Provide the [X, Y] coordinate of the cell's center where the given text is located.  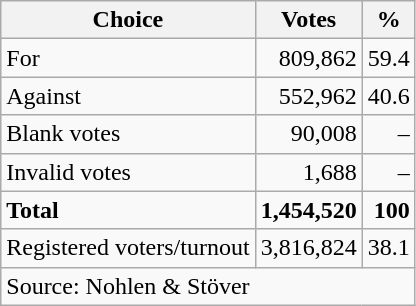
Invalid votes [128, 172]
90,008 [308, 134]
100 [388, 210]
Total [128, 210]
40.6 [388, 96]
3,816,824 [308, 248]
% [388, 20]
Blank votes [128, 134]
For [128, 58]
Source: Nohlen & Stöver [208, 286]
Choice [128, 20]
552,962 [308, 96]
1,454,520 [308, 210]
59.4 [388, 58]
Votes [308, 20]
Against [128, 96]
Registered voters/turnout [128, 248]
1,688 [308, 172]
809,862 [308, 58]
38.1 [388, 248]
